Identify which cell holds the provided text, then report its (x, y) central coordinate. 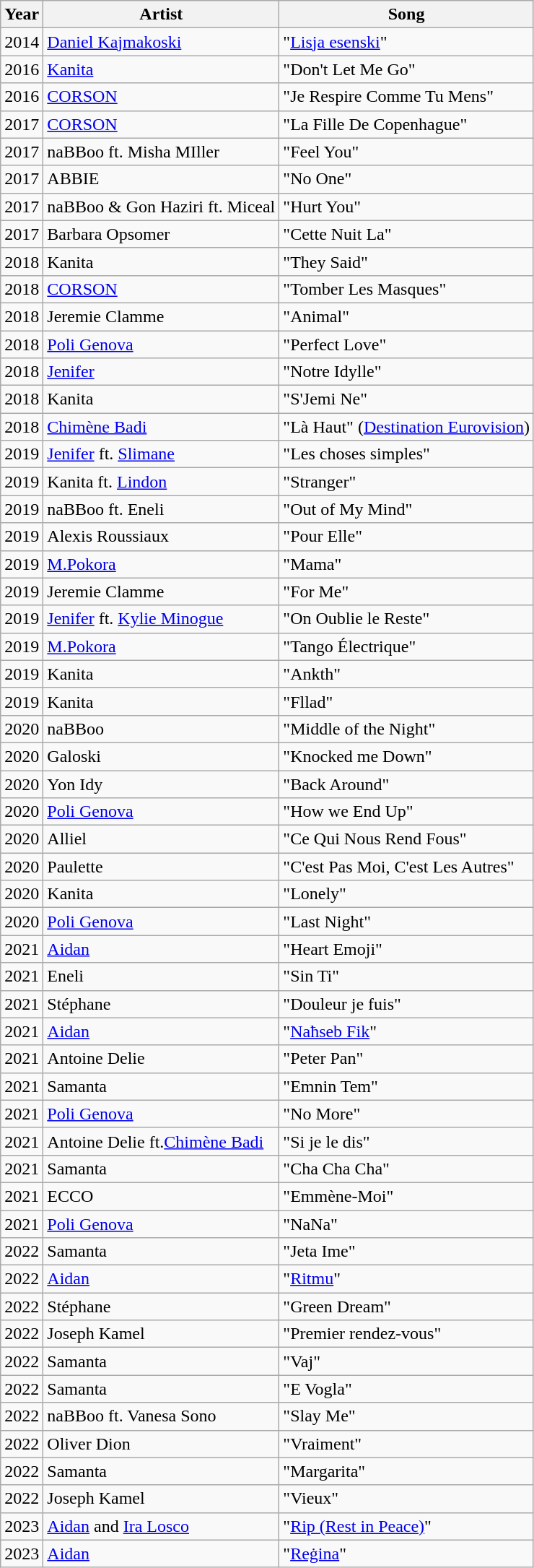
"Vieux" (407, 1499)
"Ritmu" (407, 1279)
"Si je le dis" (407, 1141)
ECCO (162, 1196)
ABBIE (162, 179)
"Emmène-Moi" (407, 1196)
Kanita ft. Lindon (162, 482)
Antoine Delie (162, 1059)
"Je Respire Comme Tu Mens" (407, 97)
"Animal" (407, 316)
Alexis Roussiaux (162, 537)
"Fllad" (407, 701)
"Ce Qui Nous Rend Fous" (407, 839)
"Knocked me Down" (407, 756)
"Rip (Rest in Peace)" (407, 1526)
"For Me" (407, 592)
Eneli (162, 976)
"Don't Let Me Go" (407, 69)
naBBoo (162, 729)
"Slay Me" (407, 1416)
"Lisja esenski" (407, 42)
2014 (22, 42)
Galoski (162, 756)
"Perfect Love" (407, 345)
naBBoo ft. Vanesa Sono (162, 1416)
"Tango Électrique" (407, 646)
"Emnin Tem" (407, 1086)
"They Said" (407, 261)
"Back Around" (407, 784)
Barbara Opsomer (162, 234)
Jenifer ft. Slimane (162, 454)
"Hurt You" (407, 207)
naBBoo ft. Eneli (162, 509)
"Tomber Les Masques" (407, 289)
"Out of My Mind" (407, 509)
Alliel (162, 839)
naBBoo ft. Misha MIller (162, 152)
naBBoo & Gon Haziri ft. Miceal (162, 207)
"No One" (407, 179)
"Mama" (407, 564)
"Green Dream" (407, 1307)
Antoine Delie ft.Chimène Badi (162, 1141)
"Sin Ti" (407, 976)
"Les choses simples" (407, 454)
"NaNa" (407, 1224)
Paulette (162, 867)
"Cette Nuit La" (407, 234)
"Ankth" (407, 674)
"Notre Idylle" (407, 372)
"Lonely" (407, 894)
"On Oublie le Reste" (407, 619)
"Middle of the Night" (407, 729)
"Cha Cha Cha" (407, 1169)
"Last Night" (407, 922)
Oliver Dion (162, 1444)
Artist (162, 14)
Chimène Badi (162, 427)
Daniel Kajmakoski (162, 42)
"Jeta Ime" (407, 1252)
"Là Haut" (Destination Eurovision) (407, 427)
"C'est Pas Moi, C'est Les Autres" (407, 867)
Yon Idy (162, 784)
"How we End Up" (407, 812)
Song (407, 14)
"S'Jemi Ne" (407, 399)
"La Fille De Copenhague" (407, 124)
"Margarita" (407, 1471)
"Peter Pan" (407, 1059)
"Pour Elle" (407, 537)
"Heart Emoji" (407, 949)
"E Vogla" (407, 1389)
"Douleur je fuis" (407, 1004)
"No More" (407, 1114)
"Premier rendez-vous" (407, 1334)
"Stranger" (407, 482)
"Feel You" (407, 152)
"Naħseb Fik" (407, 1031)
"Vraiment" (407, 1444)
Aidan and Ira Losco (162, 1526)
Jenifer (162, 372)
Year (22, 14)
"Vaj" (407, 1361)
Jenifer ft. Kylie Minogue (162, 619)
"Reġina" (407, 1554)
